Return the [x, y] coordinate for the center point of the cell that contains the specified text.  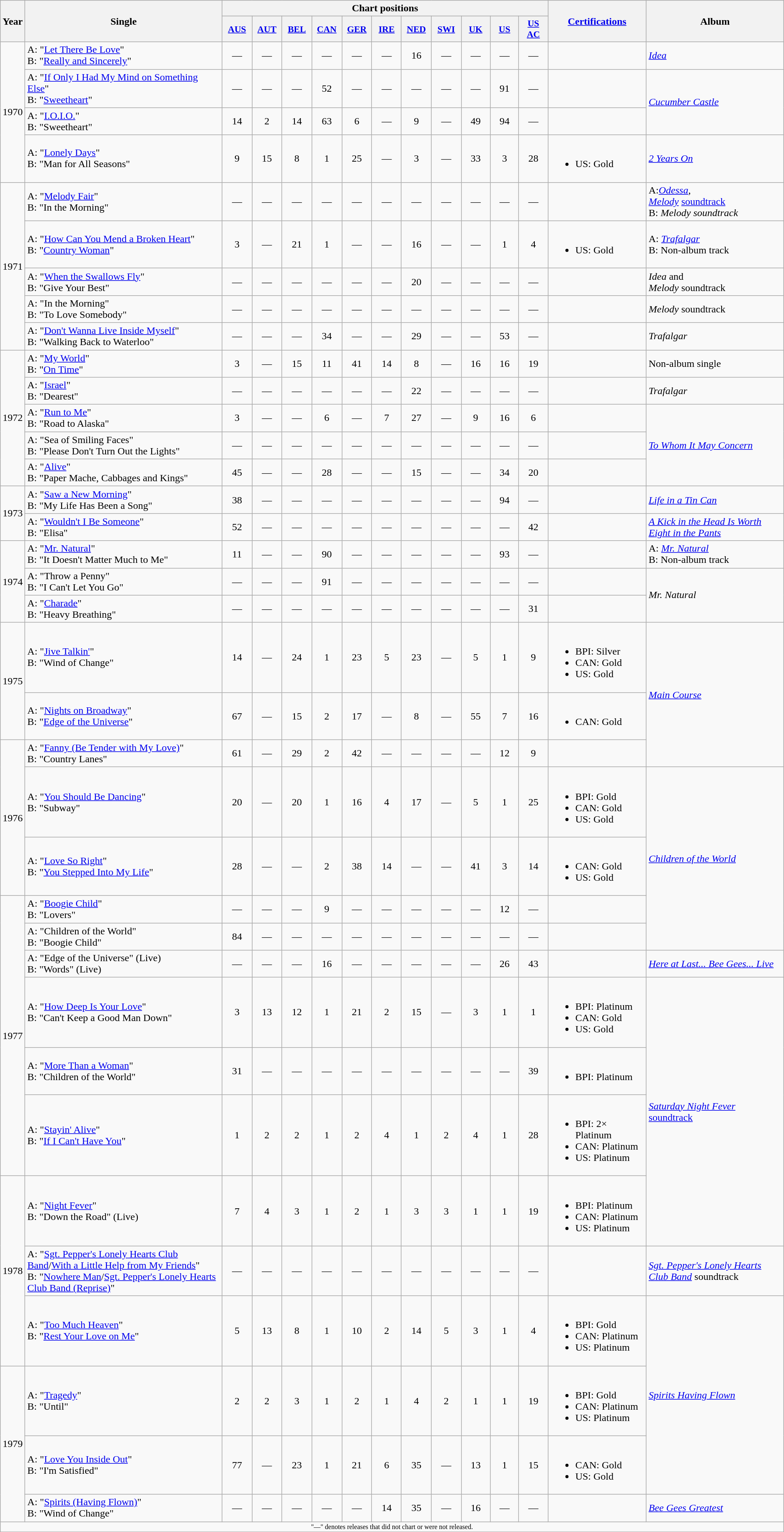
BPI: PlatinumCAN: PlatinumUS: Platinum [597, 1211]
UK [476, 29]
Sgt. Pepper's Lonely Hearts Club Band soundtrack [715, 1271]
A: "Nights on Broadway"B: "Edge of the Universe" [124, 716]
93 [504, 555]
A Kick in the Head Is Worth Eight in the Pants [715, 527]
IRE [387, 29]
Idea andMelody soundtrack [715, 281]
45 [237, 472]
A: "Throw a Penny"B: "I Can't Let You Go" [124, 581]
A: "Don't Wanna Live Inside Myself"B: "Walking Back to Waterloo" [124, 336]
BPI: Platinum [597, 1071]
43 [534, 964]
A: "Sea of Smiling Faces"B: "Please Don't Turn Out the Lights" [124, 446]
GER [357, 29]
A: Mr. NaturalB: Non-album track [715, 555]
A: "Run to Me"B: "Road to Alaska" [124, 418]
63 [327, 121]
A: "Let There Be Love"B: "Really and Sincerely" [124, 55]
27 [416, 418]
BPI: 2× PlatinumCAN: PlatinumUS: Platinum [597, 1135]
33 [476, 158]
A: "How Can You Mend a Broken Heart"B: "Country Woman" [124, 245]
A: "Love You Inside Out"B: "I'm Satisfied" [124, 1465]
A: "Edge of the Universe" (Live)B: "Words" (Live) [124, 964]
Here at Last... Bee Gees... Live [715, 964]
US [504, 29]
Cucumber Castle [715, 102]
AUS [237, 29]
1977 [13, 1035]
A: "Israel"B: "Dearest" [124, 391]
A: "More Than a Woman"B: "Children of the World" [124, 1071]
BPI: PlatinumCAN: GoldUS: Gold [597, 1013]
39 [534, 1071]
1970 [13, 112]
SWI [446, 29]
A: "Fanny (Be Tender with My Love)"B: "Country Lanes" [124, 753]
1976 [13, 818]
1971 [13, 266]
1975 [13, 681]
61 [237, 753]
BPI: SilverCAN: GoldUS: Gold [597, 658]
A: "In the Morning"B: "To Love Somebody" [124, 309]
Life in a Tin Can [715, 500]
Children of the World [715, 859]
A: "Alive"B: "Paper Mache, Cabbages and Kings" [124, 472]
A: "If Only I Had My Mind on Something Else"B: "Sweetheart" [124, 88]
Idea [715, 55]
26 [504, 964]
A: "Jive Talkin'"B: "Wind of Change" [124, 658]
A: "When the Swallows Fly"B: "Give Your Best" [124, 281]
"—" denotes releases that did not chart or were not released. [392, 1527]
1979 [13, 1444]
A: "Saw a New Morning"B: "My Life Has Been a Song" [124, 500]
Album [715, 21]
Non-album single [715, 364]
22 [416, 391]
Saturday Night Fever soundtrack [715, 1112]
A: "Stayin' Alive"B: "If I Can't Have You" [124, 1135]
53 [504, 336]
Bee Gees Greatest [715, 1508]
Spirits Having Flown [715, 1395]
10 [357, 1331]
Melody soundtrack [715, 309]
Year [13, 21]
1972 [13, 418]
A: "Spirits (Having Flown)"B: "Wind of Change" [124, 1508]
A: "Children of the World"B: "Boogie Child" [124, 936]
A: "Boogie Child"B: "Lovers" [124, 909]
Mr. Natural [715, 595]
A: TrafalgarB: Non-album track [715, 245]
Main Course [715, 694]
1974 [13, 581]
1973 [13, 513]
CAN: Gold [597, 716]
90 [327, 555]
1978 [13, 1271]
BEL [297, 29]
67 [237, 716]
A: "My World"B: "On Time" [124, 364]
A: "Too Much Heaven"B: "Rest Your Love on Me" [124, 1331]
A: "I.O.I.O."B: "Sweetheart" [124, 121]
49 [476, 121]
A: "Sgt. Pepper's Lonely Hearts Club Band/With a Little Help from My Friends"B: "Nowhere Man/Sgt. Pepper's Lonely Hearts Club Band (Reprise)" [124, 1271]
A: "Wouldn't I Be Someone"B: "Elisa" [124, 527]
A: "How Deep Is Your Love"B: "Can't Keep a Good Man Down" [124, 1013]
Chart positions [385, 8]
A: "Mr. Natural"B: "It Doesn't Matter Much to Me" [124, 555]
A: "Charade"B: "Heavy Breathing" [124, 609]
84 [237, 936]
A: "Love So Right"B: "You Stepped Into My Life" [124, 866]
CAN [327, 29]
55 [476, 716]
A: "You Should Be Dancing"B: "Subway" [124, 802]
A:Odessa, Melody soundtrack B: Melody soundtrack [715, 201]
To Whom It May Concern [715, 446]
A: "Tragedy"B: "Until" [124, 1400]
2 Years On [715, 158]
Single [124, 21]
US AC [534, 29]
77 [237, 1465]
Certifications [597, 21]
A: "Melody Fair"B: "In the Morning" [124, 201]
24 [297, 658]
NED [416, 29]
AUT [267, 29]
A: "Night Fever"B: "Down the Road" (Live) [124, 1211]
BPI: GoldCAN: GoldUS: Gold [597, 802]
A: "Lonely Days"B: "Man for All Seasons" [124, 158]
